Detect which cell encompasses the target text, then output its (X, Y) center coordinate. 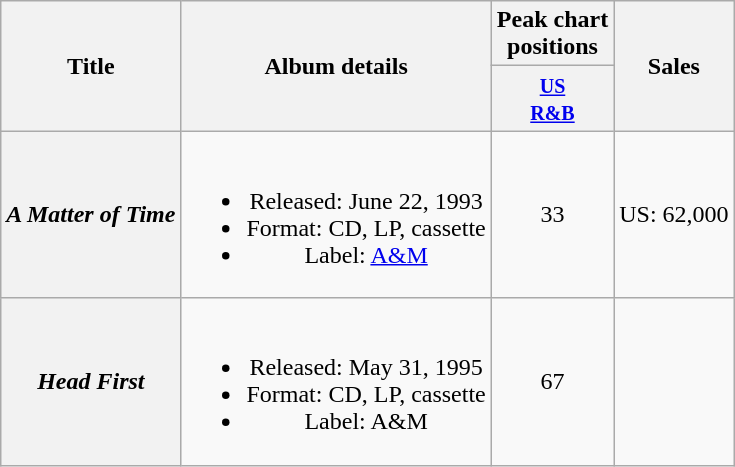
Album details (336, 66)
A Matter of Time (91, 214)
Released: June 22, 1993Format: CD, LP, cassetteLabel: A&M (336, 214)
Peak chartpositions (552, 34)
USR&B (552, 98)
US: 62,000 (674, 214)
Released: May 31, 1995Format: CD, LP, cassetteLabel: A&M (336, 382)
Head First (91, 382)
Title (91, 66)
33 (552, 214)
Sales (674, 66)
67 (552, 382)
